Provide the (x, y) coordinate of the cell's center where the given text is located.  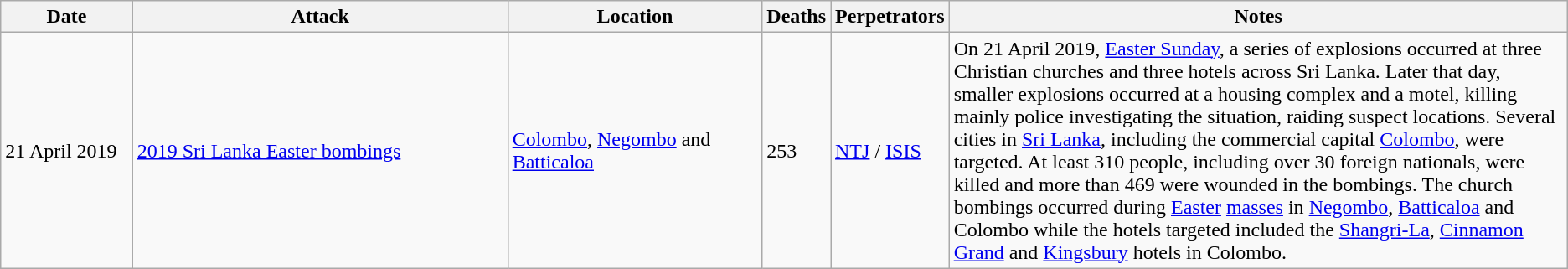
2019 Sri Lanka Easter bombings (320, 151)
Colombo, Negombo and Batticaloa (635, 151)
21 April 2019 (67, 151)
Notes (1258, 17)
Perpetrators (890, 17)
Location (635, 17)
Attack (320, 17)
Deaths (797, 17)
NTJ / ISIS (890, 151)
Date (67, 17)
253 (797, 151)
